Return (X, Y) of the center of cell containing provided text 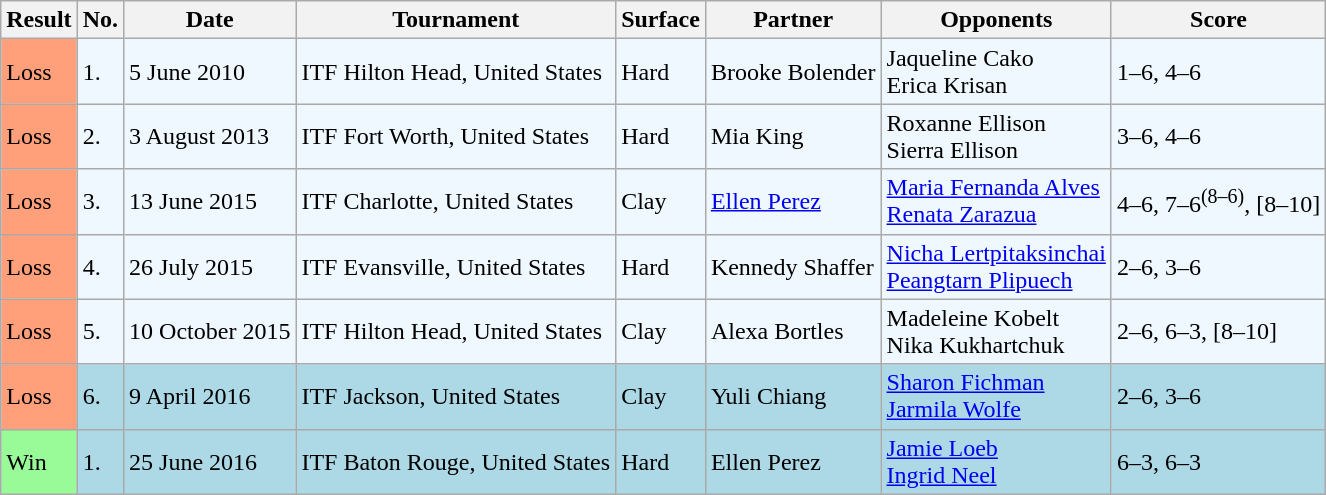
Jamie Loeb Ingrid Neel (996, 462)
Date (210, 20)
Tournament (456, 20)
Madeleine Kobelt Nika Kukhartchuk (996, 332)
3. (100, 202)
6–3, 6–3 (1218, 462)
Brooke Bolender (793, 72)
ITF Jackson, United States (456, 396)
ITF Charlotte, United States (456, 202)
Sharon Fichman Jarmila Wolfe (996, 396)
Result (39, 20)
Yuli Chiang (793, 396)
9 April 2016 (210, 396)
ITF Evansville, United States (456, 266)
Surface (661, 20)
4–6, 7–6(8–6), [8–10] (1218, 202)
Partner (793, 20)
Roxanne Ellison Sierra Ellison (996, 136)
3–6, 4–6 (1218, 136)
1–6, 4–6 (1218, 72)
5. (100, 332)
Kennedy Shaffer (793, 266)
ITF Fort Worth, United States (456, 136)
10 October 2015 (210, 332)
6. (100, 396)
Maria Fernanda Alves Renata Zarazua (996, 202)
2–6, 6–3, [8–10] (1218, 332)
13 June 2015 (210, 202)
Mia King (793, 136)
26 July 2015 (210, 266)
5 June 2010 (210, 72)
Score (1218, 20)
Nicha Lertpitaksinchai Peangtarn Plipuech (996, 266)
Jaqueline Cako Erica Krisan (996, 72)
4. (100, 266)
Win (39, 462)
25 June 2016 (210, 462)
ITF Baton Rouge, United States (456, 462)
Alexa Bortles (793, 332)
2. (100, 136)
No. (100, 20)
Opponents (996, 20)
3 August 2013 (210, 136)
